Locate the cell with the specified text and output its [x, y] center coordinate. 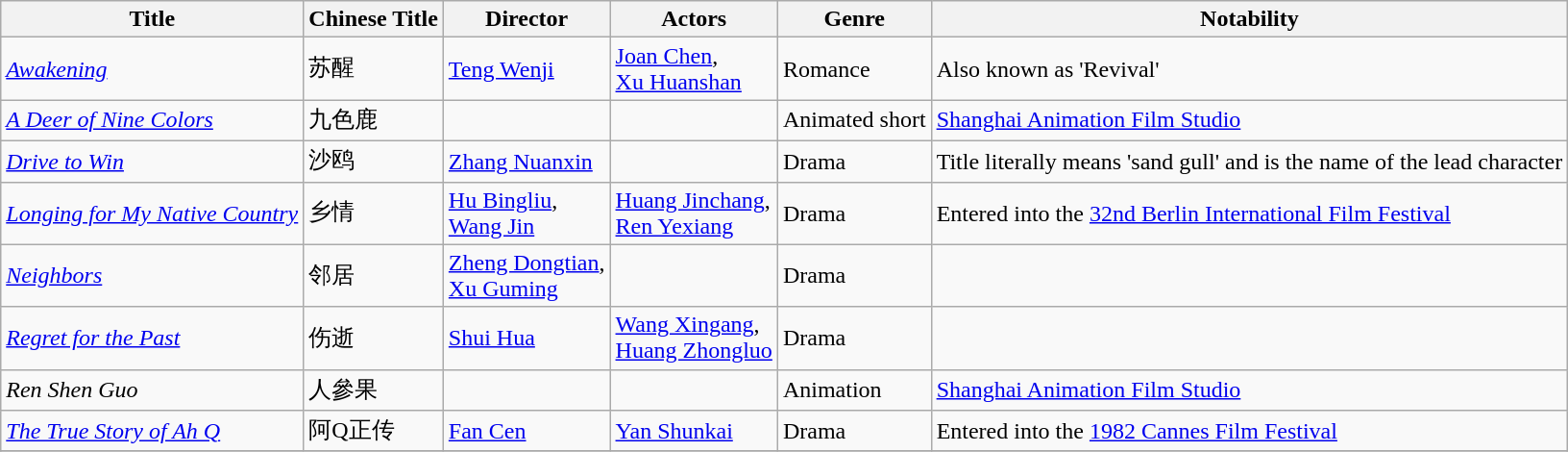
Drive to Win [152, 162]
Fan Cen [527, 431]
Romance [854, 69]
A Deer of Nine Colors [152, 121]
Ren Shen Guo [152, 390]
Entered into the 32nd Berlin International Film Festival [1249, 213]
邻居 [374, 275]
Actors [694, 19]
Animation [854, 390]
人參果 [374, 390]
沙鸥 [374, 162]
Also known as 'Revival' [1249, 69]
Hu Bingliu,Wang Jin [527, 213]
The True Story of Ah Q [152, 431]
Title [152, 19]
Longing for My Native Country [152, 213]
Entered into the 1982 Cannes Film Festival [1249, 431]
Shui Hua [527, 339]
Notability [1249, 19]
Title literally means 'sand gull' and is the name of the lead character [1249, 162]
Zheng Dongtian,Xu Guming [527, 275]
乡情 [374, 213]
Joan Chen,Xu Huanshan [694, 69]
Genre [854, 19]
Zhang Nuanxin [527, 162]
伤逝 [374, 339]
Director [527, 19]
苏醒 [374, 69]
Animated short [854, 121]
Wang Xingang,Huang Zhongluo [694, 339]
Teng Wenji [527, 69]
Chinese Title [374, 19]
Yan Shunkai [694, 431]
九色鹿 [374, 121]
阿Q正传 [374, 431]
Awakening [152, 69]
Huang Jinchang,Ren Yexiang [694, 213]
Neighbors [152, 275]
Regret for the Past [152, 339]
